Find where the given text appears and provide that cell's center as [X, Y] coordinate. 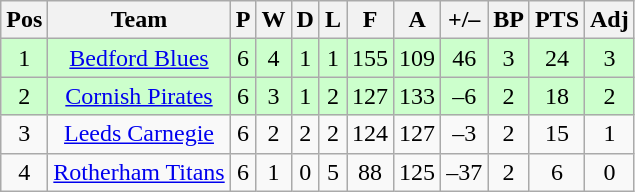
Leeds Carnegie [139, 134]
PTS [556, 20]
155 [370, 58]
Pos [24, 20]
P [243, 20]
15 [556, 134]
124 [370, 134]
L [332, 20]
24 [556, 58]
–37 [464, 172]
–6 [464, 96]
133 [418, 96]
A [418, 20]
Bedford Blues [139, 58]
+/– [464, 20]
BP [509, 20]
Rotherham Titans [139, 172]
D [305, 20]
F [370, 20]
Cornish Pirates [139, 96]
–3 [464, 134]
18 [556, 96]
46 [464, 58]
W [274, 20]
Team [139, 20]
Adj [610, 20]
109 [418, 58]
125 [418, 172]
88 [370, 172]
5 [332, 172]
